Search for the cell housing the specified text and yield its (x, y) center coordinate. 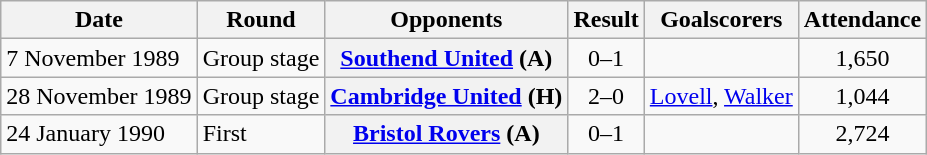
7 November 1989 (99, 58)
2,724 (862, 134)
Lovell, Walker (721, 96)
1,650 (862, 58)
2–0 (606, 96)
Round (261, 20)
Bristol Rovers (A) (446, 134)
Date (99, 20)
28 November 1989 (99, 96)
Attendance (862, 20)
Cambridge United (H) (446, 96)
Southend United (A) (446, 58)
Result (606, 20)
First (261, 134)
Goalscorers (721, 20)
24 January 1990 (99, 134)
Opponents (446, 20)
1,044 (862, 96)
